Return [X, Y] of the center of cell containing provided text 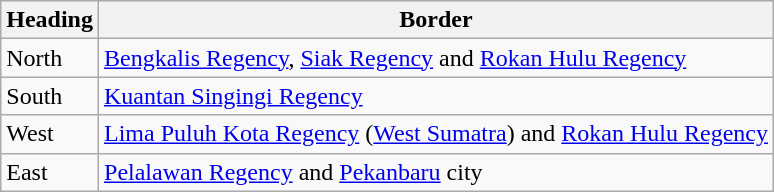
East [50, 172]
Heading [50, 20]
Pelalawan Regency and Pekanbaru city [436, 172]
Border [436, 20]
Kuantan Singingi Regency [436, 96]
South [50, 96]
West [50, 134]
Bengkalis Regency, Siak Regency and Rokan Hulu Regency [436, 58]
Lima Puluh Kota Regency (West Sumatra) and Rokan Hulu Regency [436, 134]
North [50, 58]
